Identify which cell holds the provided text, then report its (x, y) central coordinate. 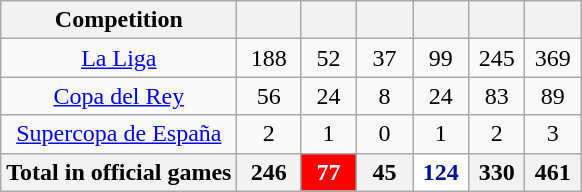
3 (553, 134)
0 (385, 134)
La Liga (119, 58)
56 (269, 96)
8 (385, 96)
Total in official games (119, 172)
124 (441, 172)
188 (269, 58)
245 (497, 58)
83 (497, 96)
77 (328, 172)
Competition (119, 20)
Supercopa de España (119, 134)
99 (441, 58)
45 (385, 172)
246 (269, 172)
330 (497, 172)
369 (553, 58)
37 (385, 58)
52 (328, 58)
461 (553, 172)
89 (553, 96)
Copa del Rey (119, 96)
